For the text-containing cell, return its midpoint in (X, Y) coordinate format. 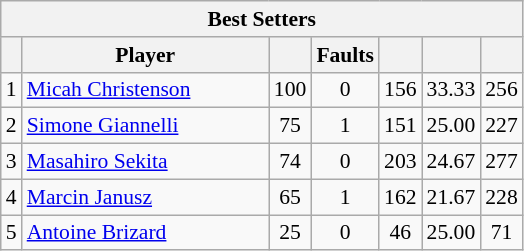
24.67 (452, 162)
151 (400, 126)
4 (12, 197)
203 (400, 162)
5 (12, 233)
Faults (345, 55)
277 (502, 162)
Best Setters (262, 19)
227 (502, 126)
71 (502, 233)
100 (290, 90)
21.67 (452, 197)
65 (290, 197)
3 (12, 162)
Antoine Brizard (146, 233)
33.33 (452, 90)
2 (12, 126)
25 (290, 233)
46 (400, 233)
Masahiro Sekita (146, 162)
156 (400, 90)
Micah Christenson (146, 90)
162 (400, 197)
74 (290, 162)
228 (502, 197)
Simone Giannelli (146, 126)
Player (146, 55)
75 (290, 126)
Marcin Janusz (146, 197)
256 (502, 90)
